Return (X, Y) of the center of cell containing provided text 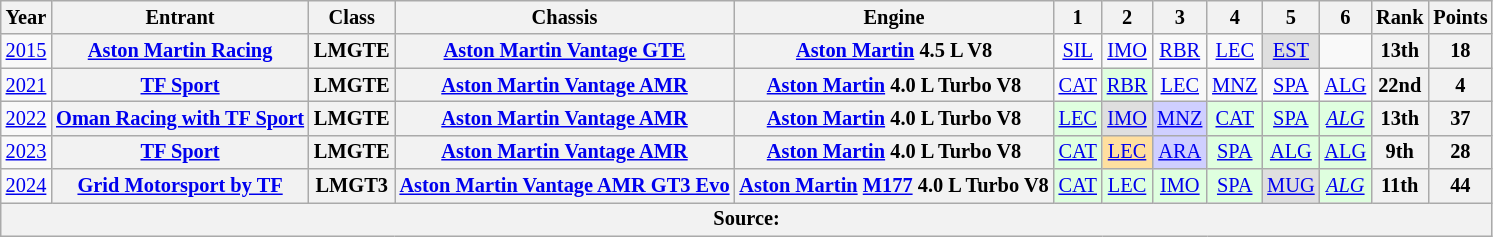
22nd (1400, 85)
37 (1460, 118)
MUG (1290, 186)
2022 (26, 118)
Rank (1400, 17)
2023 (26, 152)
Source: (747, 219)
Oman Racing with TF Sport (180, 118)
2 (1127, 17)
3 (1180, 17)
Grid Motorsport by TF (180, 186)
2024 (26, 186)
9th (1400, 152)
Aston Martin M177 4.0 L Turbo V8 (894, 186)
Entrant (180, 17)
SIL (1078, 51)
Aston Martin Vantage GTE (565, 51)
6 (1346, 17)
Year (26, 17)
Class (352, 17)
2015 (26, 51)
44 (1460, 186)
2021 (26, 85)
ARA (1180, 152)
28 (1460, 152)
5 (1290, 17)
18 (1460, 51)
Points (1460, 17)
LMGT3 (352, 186)
Aston Martin Racing (180, 51)
Chassis (565, 17)
11th (1400, 186)
Aston Martin Vantage AMR GT3 Evo (565, 186)
1 (1078, 17)
Engine (894, 17)
EST (1290, 51)
Aston Martin 4.5 L V8 (894, 51)
